Provide the (x, y) coordinate of the cell's center where the given text is located.  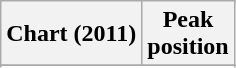
Chart (2011) (72, 34)
Peakposition (188, 34)
